Output the (x, y) coordinate of the center of the cell containing the given text.  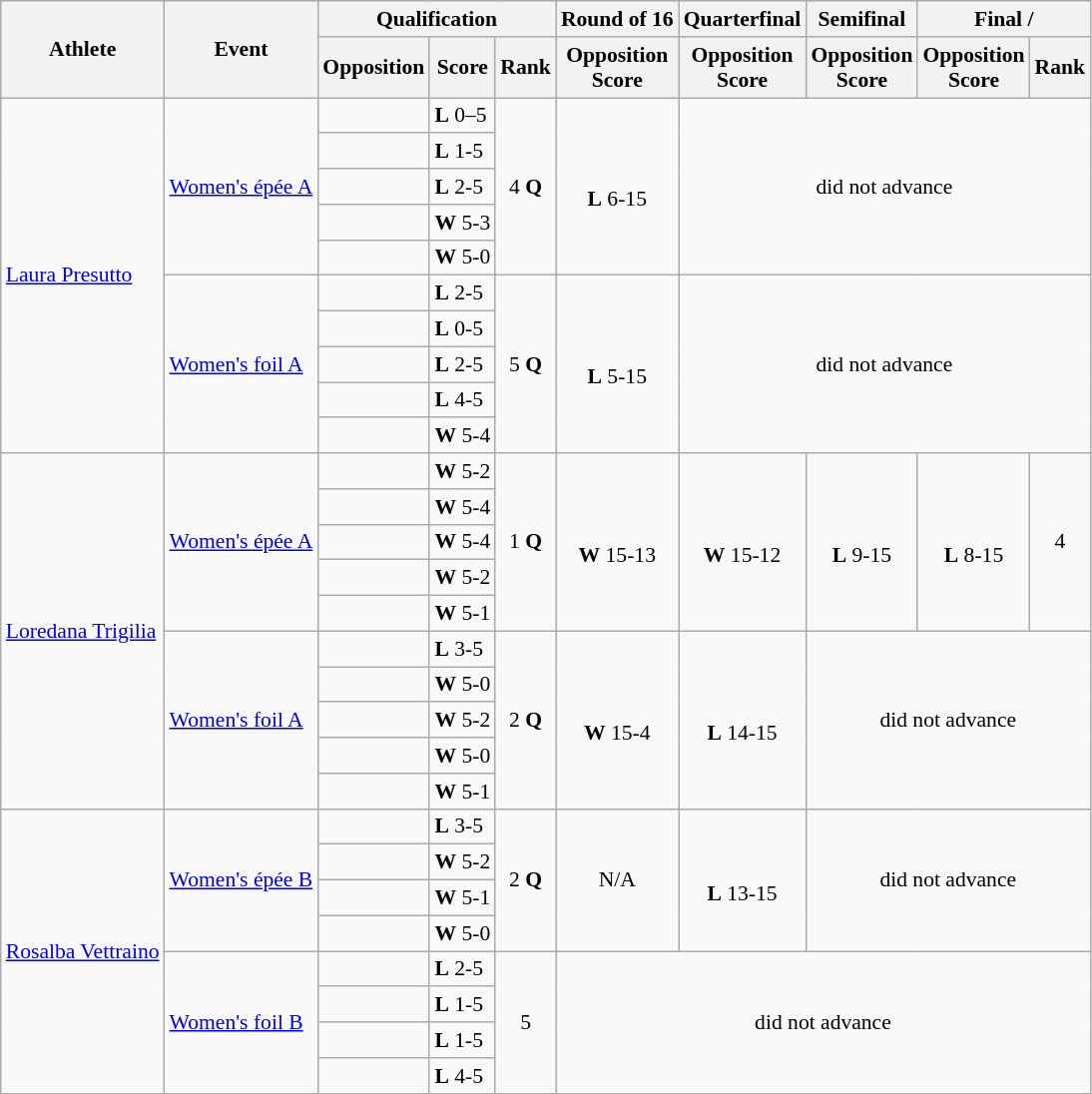
L 8-15 (973, 542)
1 Q (525, 542)
L 5-15 (617, 364)
Laura Presutto (83, 275)
L 0-5 (462, 329)
W 15-4 (617, 720)
W 5-3 (462, 223)
Score (462, 68)
W 15-12 (743, 542)
5 Q (525, 364)
L 13-15 (743, 879)
Quarterfinal (743, 19)
L 6-15 (617, 187)
4 (1060, 542)
L 14-15 (743, 720)
W 15-13 (617, 542)
Women's foil B (242, 1022)
N/A (617, 879)
Rosalba Vettraino (83, 950)
L 9-15 (861, 542)
Opposition (373, 68)
Women's épée B (242, 879)
Semifinal (861, 19)
Final / (1004, 19)
Loredana Trigilia (83, 631)
4 Q (525, 187)
Round of 16 (617, 19)
5 (525, 1022)
Event (242, 50)
L 0–5 (462, 116)
Athlete (83, 50)
Qualification (437, 19)
